Return the (x, y) coordinate for the center point of the cell that contains the specified text.  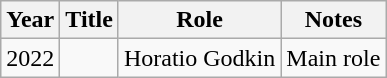
Horatio Godkin (199, 58)
Main role (334, 58)
Role (199, 20)
Notes (334, 20)
Title (90, 20)
2022 (30, 58)
Year (30, 20)
